Extract the [X, Y] coordinate from the center of the cell holding the provided text.  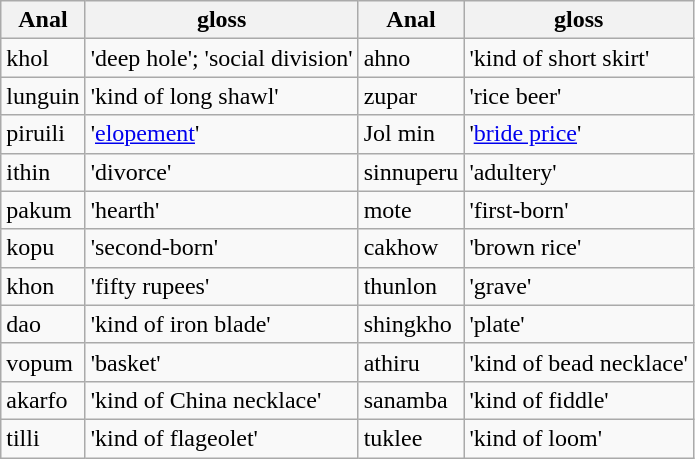
'plate' [579, 324]
tuklee [411, 438]
'kind of bead necklace' [579, 362]
'kind of China necklace' [222, 400]
'elopement' [222, 134]
dao [43, 324]
'basket' [222, 362]
ithin [43, 172]
piruili [43, 134]
lunguin [43, 96]
ahno [411, 58]
'kind of loom' [579, 438]
'first-born' [579, 210]
'second-born' [222, 248]
'kind of fiddle' [579, 400]
shingkho [411, 324]
'kind of iron blade' [222, 324]
khon [43, 286]
athiru [411, 362]
kopu [43, 248]
sinnuperu [411, 172]
zupar [411, 96]
thunlon [411, 286]
'deep hole'; 'social division' [222, 58]
khol [43, 58]
vopum [43, 362]
'brown rice' [579, 248]
'kind of short skirt' [579, 58]
akarfo [43, 400]
'kind of flageolet' [222, 438]
'fifty rupees' [222, 286]
Jol min [411, 134]
'rice beer' [579, 96]
cakhow [411, 248]
'bride price' [579, 134]
'adultery' [579, 172]
'kind of long shawl' [222, 96]
pakum [43, 210]
sanamba [411, 400]
'divorce' [222, 172]
'hearth' [222, 210]
'grave' [579, 286]
mote [411, 210]
tilli [43, 438]
